Output the (x, y) coordinate of the center of the cell containing the given text.  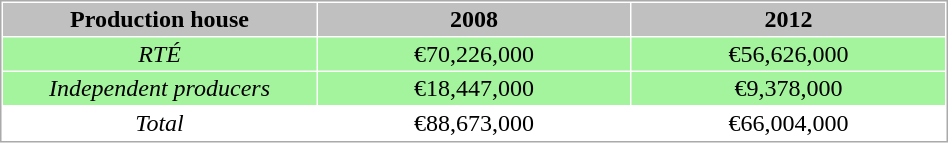
€70,226,000 (474, 54)
€9,378,000 (788, 88)
€56,626,000 (788, 54)
€88,673,000 (474, 122)
2012 (788, 20)
€66,004,000 (788, 122)
€18,447,000 (474, 88)
Total (160, 122)
Production house (160, 20)
Independent producers (160, 88)
2008 (474, 20)
RTÉ (160, 54)
